Return (x, y) of the center of cell containing provided text 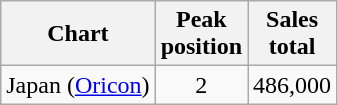
2 (201, 85)
Salestotal (292, 34)
Peakposition (201, 34)
Chart (78, 34)
486,000 (292, 85)
Japan (Oricon) (78, 85)
